Capture the cell that displays the provided text and extract its (X, Y) central coordinate. 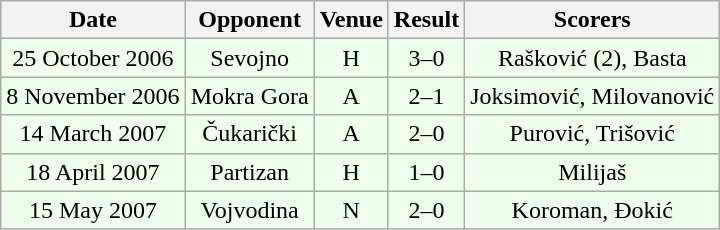
Scorers (592, 20)
3–0 (426, 58)
15 May 2007 (93, 210)
Partizan (250, 172)
Venue (351, 20)
Date (93, 20)
8 November 2006 (93, 96)
Sevojno (250, 58)
N (351, 210)
Rašković (2), Basta (592, 58)
Čukarički (250, 134)
2–1 (426, 96)
1–0 (426, 172)
14 March 2007 (93, 134)
Purović, Trišović (592, 134)
Vojvodina (250, 210)
Koroman, Đokić (592, 210)
Opponent (250, 20)
Joksimović, Milovanović (592, 96)
Result (426, 20)
Mokra Gora (250, 96)
25 October 2006 (93, 58)
Milijaš (592, 172)
18 April 2007 (93, 172)
